Extract the [x, y] coordinate from the center of the cell holding the provided text.  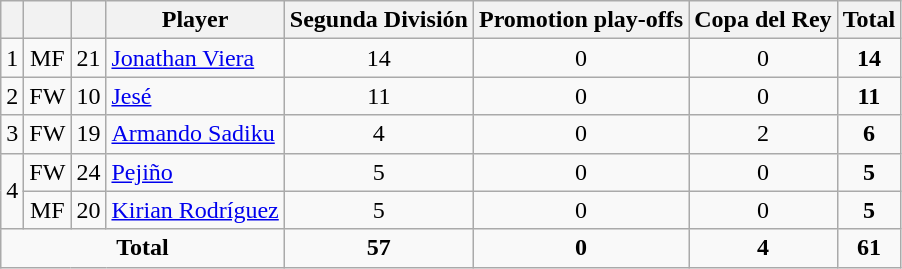
61 [869, 248]
20 [88, 210]
Armando Sadiku [195, 134]
Segunda División [378, 20]
21 [88, 58]
19 [88, 134]
1 [12, 58]
Pejiño [195, 172]
Kirian Rodríguez [195, 210]
Copa del Rey [763, 20]
10 [88, 96]
24 [88, 172]
3 [12, 134]
Player [195, 20]
Jesé [195, 96]
57 [378, 248]
Jonathan Viera [195, 58]
Promotion play-offs [580, 20]
6 [869, 134]
